Determine the (x, y) coordinate at the center of the cell enclosing the given text.  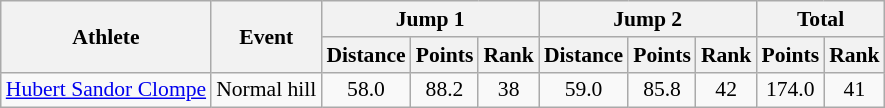
88.2 (445, 90)
85.8 (662, 90)
Total (820, 19)
174.0 (790, 90)
59.0 (584, 90)
Normal hill (266, 90)
42 (726, 90)
Hubert Sandor Clompe (106, 90)
Event (266, 36)
Athlete (106, 36)
58.0 (366, 90)
Jump 2 (648, 19)
41 (854, 90)
Jump 1 (430, 19)
38 (508, 90)
